Pinpoint the cell where the given text exists, returning its [X, Y] midpoint coordinate. 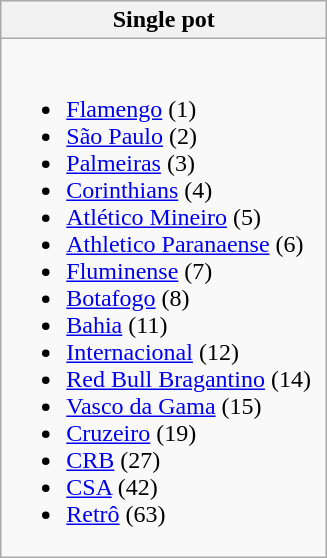
Single pot [164, 20]
